Provide the (X, Y) coordinate of the cell's center where the given text is located.  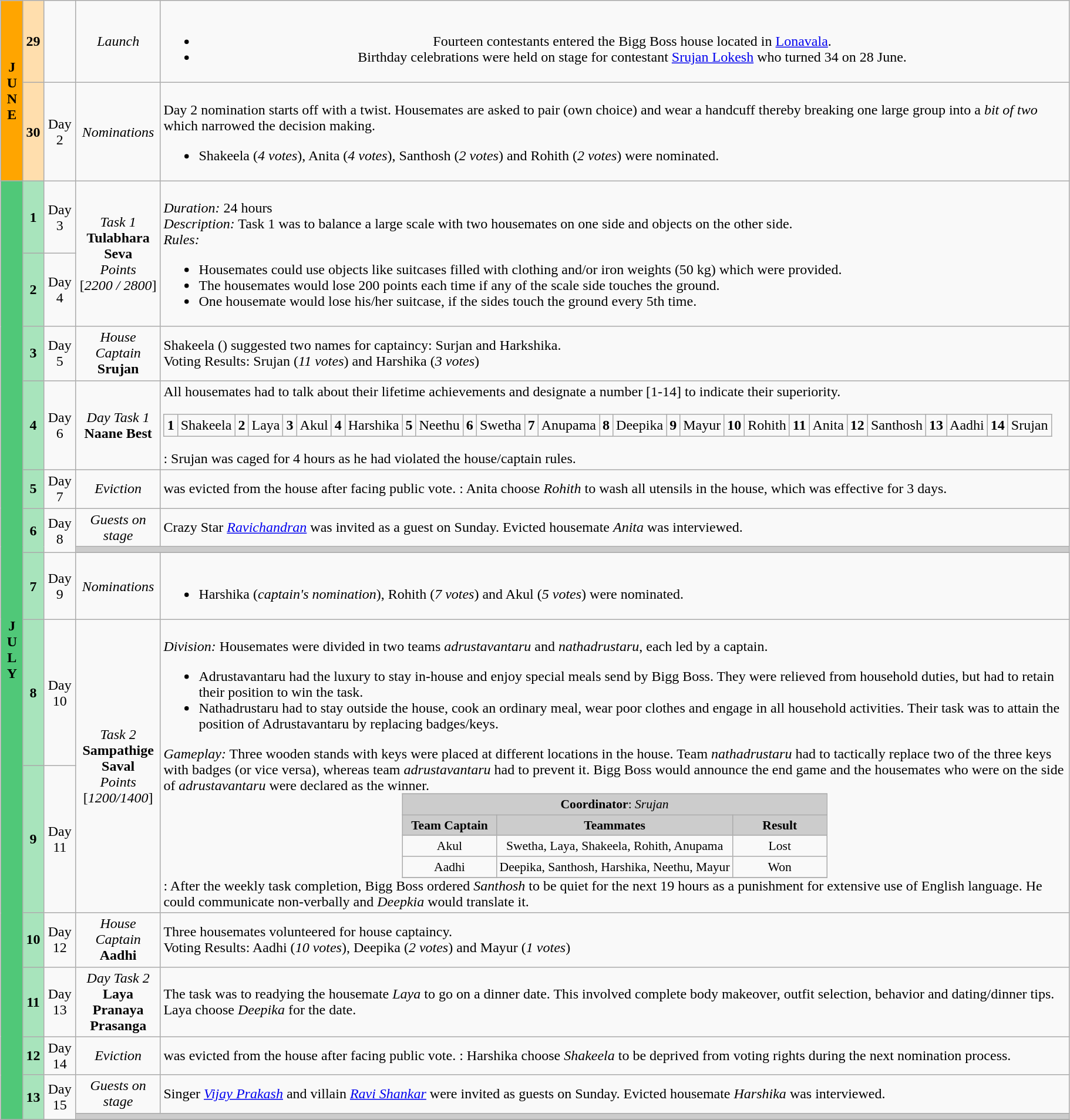
Harshika (captain's nomination), Rohith (7 votes) and Akul (5 votes) were nominated. (614, 586)
Laya (265, 425)
Three housemates volunteered for house captaincy. Voting Results: Aadhi (10 votes), Deepika (2 votes) and Mayur (1 votes) (614, 940)
Day 10 (60, 693)
Launch (117, 42)
Coordinator: Srujan (614, 804)
Shakeela () suggested two names for captaincy: Surjan and Harkshika. Voting Results: Srujan (11 votes) and Harshika (3 votes) (614, 353)
Task 1 Tulabhara Seva Points [2200 / 2800] (117, 254)
Day 7 (60, 490)
Day Task 2 Laya Pranaya Prasanga (117, 1001)
Day 4 (60, 290)
Day 15 (60, 1097)
Day 2 (60, 131)
Crazy Star Ravichandran was invited as a guest on Sunday. Evicted housemate Anita was interviewed. (614, 527)
House Captain Aadhi (117, 940)
Rohith (767, 425)
Task 2 Sampathige Saval Points [1200/1400] (117, 766)
Anita (828, 425)
Day 12 (60, 940)
Deepika, Santhosh, Harshika, Neethu, Mayur (614, 867)
29 (33, 42)
Teammates (614, 825)
Swetha, Laya, Shakeela, Rohith, Anupama (614, 846)
was evicted from the house after facing public vote. : Harshika choose Shakeela to be deprived from voting rights during the next nomination process. (614, 1055)
Result (780, 825)
Day 5 (60, 353)
JUNE (12, 90)
Day 13 (60, 1001)
Singer Vijay Prakash and villain Ravi Shankar were invited as guests on Sunday. Evicted housemate Harshika was interviewed. (614, 1094)
Team Captain (449, 825)
Neethu (439, 425)
Day 11 (60, 839)
Santhosh (896, 425)
Day 14 (60, 1055)
14 (997, 425)
Day Task 1 Naane Best (117, 425)
Won (780, 867)
Day 8 (60, 531)
Day 6 (60, 425)
Deepika (640, 425)
Lost (780, 846)
Srujan (1029, 425)
Mayur (702, 425)
Swetha (500, 425)
Anupama (568, 425)
Day 3 (60, 217)
JULY (12, 650)
Harshika (374, 425)
Shakeela (206, 425)
was evicted from the house after facing public vote. : Anita choose Rohith to wash all utensils in the house, which was effective for 3 days. (614, 490)
House Captain Srujan (117, 353)
30 (33, 131)
Day 9 (60, 586)
